Identify which cell holds the provided text, then report its (x, y) central coordinate. 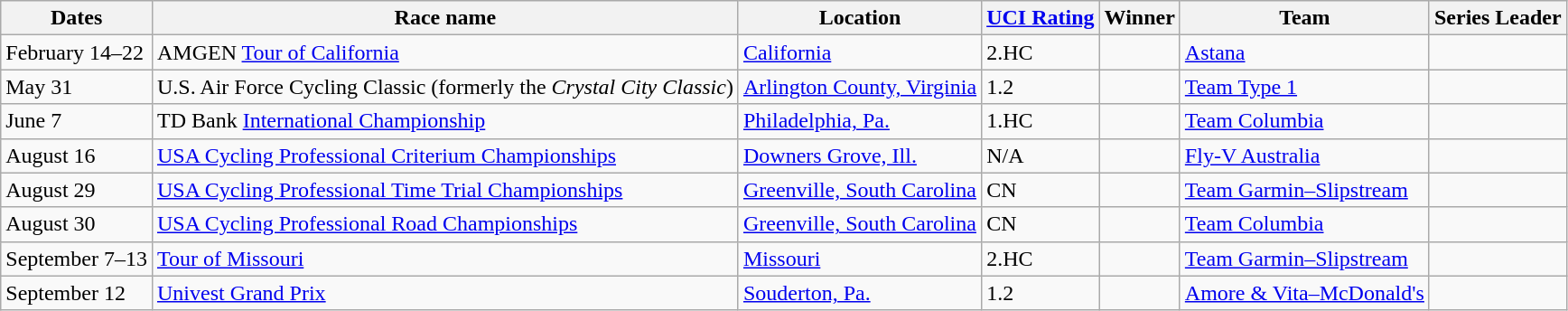
February 14–22 (77, 52)
September 7–13 (77, 259)
California (860, 52)
Arlington County, Virginia (860, 87)
Tour of Missouri (444, 259)
USA Cycling Professional Time Trial Championships (444, 190)
August 29 (77, 190)
Philadelphia, Pa. (860, 121)
Astana (1304, 52)
Series Leader (1498, 18)
Missouri (860, 259)
Race name (444, 18)
Team (1304, 18)
August 30 (77, 224)
Univest Grand Prix (444, 293)
1.HC (1041, 121)
Fly-V Australia (1304, 155)
Souderton, Pa. (860, 293)
September 12 (77, 293)
TD Bank International Championship (444, 121)
Downers Grove, Ill. (860, 155)
N/A (1041, 155)
USA Cycling Professional Criterium Championships (444, 155)
Location (860, 18)
Dates (77, 18)
May 31 (77, 87)
August 16 (77, 155)
USA Cycling Professional Road Championships (444, 224)
Winner (1140, 18)
UCI Rating (1041, 18)
AMGEN Tour of California (444, 52)
U.S. Air Force Cycling Classic (formerly the Crystal City Classic) (444, 87)
June 7 (77, 121)
Amore & Vita–McDonald's (1304, 293)
Team Type 1 (1304, 87)
